Scan for the cell matching the given text and deliver its [X, Y] coordinate at center. 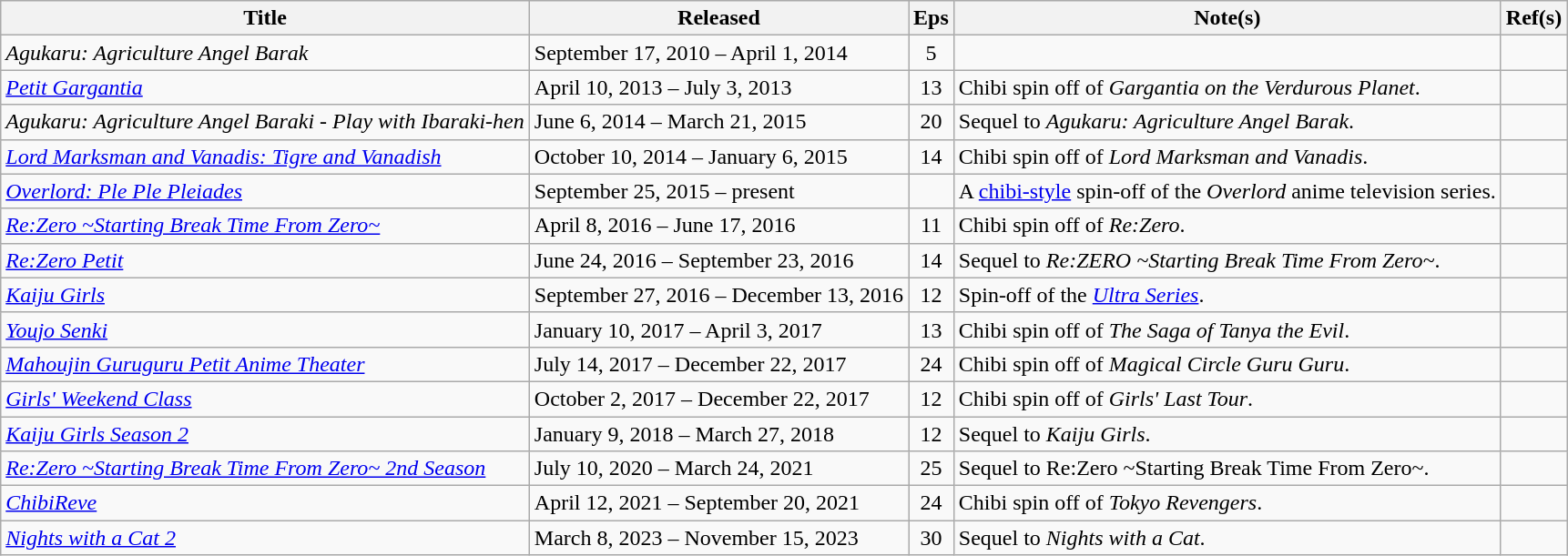
Nights with a Cat 2 [266, 538]
March 8, 2023 – November 15, 2023 [718, 538]
Chibi spin off of Lord Marksman and Vanadis. [1227, 157]
Chibi spin off of Re:Zero. [1227, 226]
Sequel to Kaiju Girls. [1227, 434]
July 10, 2020 – March 24, 2021 [718, 469]
April 8, 2016 – June 17, 2016 [718, 226]
Chibi spin off of Magical Circle Guru Guru. [1227, 364]
Re:Zero ~Starting Break Time From Zero~ 2nd Season [266, 469]
Lord Marksman and Vanadis: Tigre and Vanadish [266, 157]
25 [932, 469]
Re:Zero ~Starting Break Time From Zero~ [266, 226]
Ref(s) [1533, 18]
11 [932, 226]
Youjo Senki [266, 329]
20 [932, 122]
Overlord: Ple Ple Pleiades [266, 191]
October 10, 2014 – January 6, 2015 [718, 157]
Chibi spin off of Girls' Last Tour. [1227, 399]
Sequel to Re:ZERO ~Starting Break Time From Zero~. [1227, 260]
Chibi spin off of Tokyo Revengers. [1227, 503]
Agukaru: Agriculture Angel Barak [266, 53]
Spin-off of the Ultra Series. [1227, 295]
A chibi-style spin-off of the Overlord anime television series. [1227, 191]
Mahoujin Guruguru Petit Anime Theater [266, 364]
Petit Gargantia [266, 87]
Title [266, 18]
5 [932, 53]
April 12, 2021 – September 20, 2021 [718, 503]
September 27, 2016 – December 13, 2016 [718, 295]
Agukaru: Agriculture Angel Baraki - Play with Ibaraki-hen [266, 122]
April 10, 2013 – July 3, 2013 [718, 87]
Re:Zero Petit [266, 260]
September 17, 2010 – April 1, 2014 [718, 53]
July 14, 2017 – December 22, 2017 [718, 364]
30 [932, 538]
Chibi spin off of The Saga of Tanya the Evil. [1227, 329]
January 10, 2017 – April 3, 2017 [718, 329]
ChibiReve [266, 503]
September 25, 2015 – present [718, 191]
June 6, 2014 – March 21, 2015 [718, 122]
June 24, 2016 – September 23, 2016 [718, 260]
Eps [932, 18]
Note(s) [1227, 18]
Kaiju Girls [266, 295]
Girls' Weekend Class [266, 399]
Sequel to Nights with a Cat. [1227, 538]
January 9, 2018 – March 27, 2018 [718, 434]
Chibi spin off of Gargantia on the Verdurous Planet. [1227, 87]
Kaiju Girls Season 2 [266, 434]
October 2, 2017 – December 22, 2017 [718, 399]
Sequel to Re:Zero ~Starting Break Time From Zero~. [1227, 469]
Released [718, 18]
Sequel to Agukaru: Agriculture Angel Barak. [1227, 122]
